From the cell containing the given text, extract its center point as (x, y) coordinate. 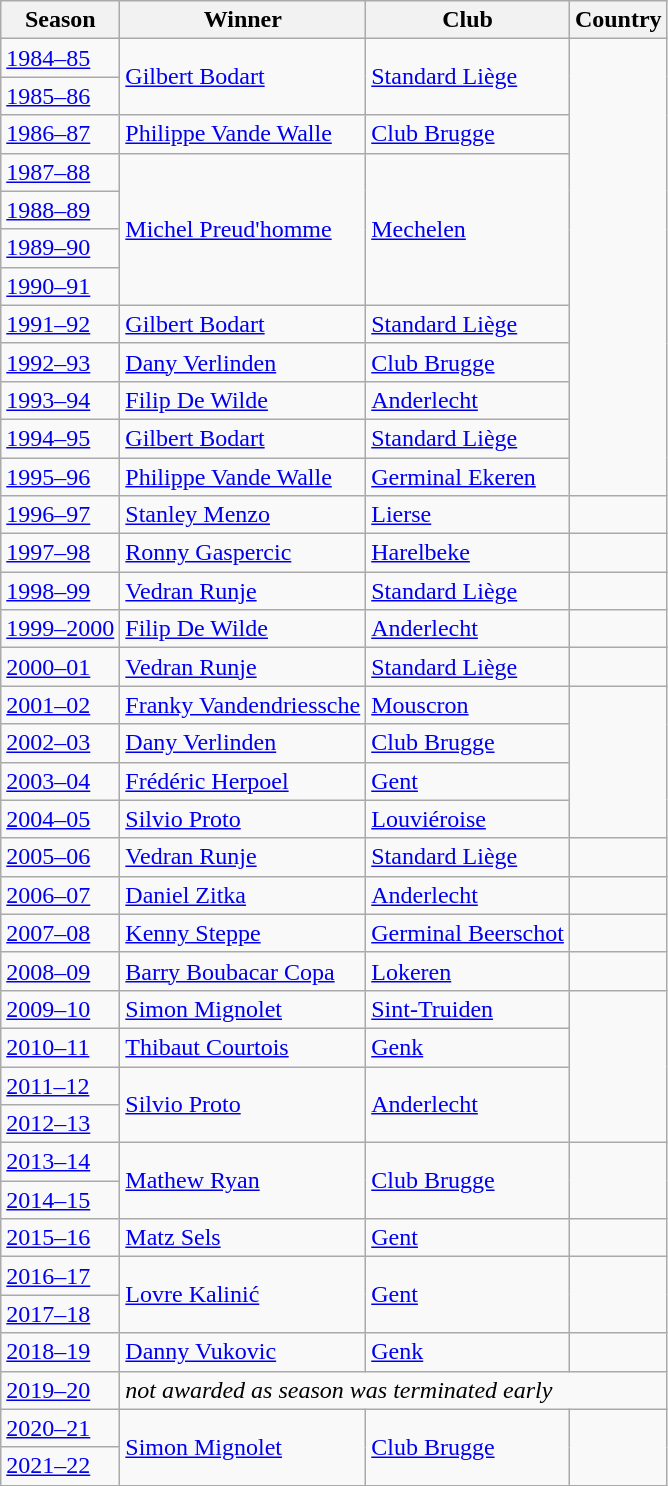
2021–22 (60, 1466)
1997–98 (60, 553)
1999–2000 (60, 629)
Louviéroise (468, 819)
Sint-Truiden (468, 1009)
Thibaut Courtois (243, 1047)
Harelbeke (468, 553)
2006–07 (60, 895)
Ronny Gaspercic (243, 553)
Franky Vandendriessche (243, 705)
2004–05 (60, 819)
2007–08 (60, 933)
2016–17 (60, 1276)
2019–20 (60, 1390)
Country (618, 20)
2013–14 (60, 1162)
2017–18 (60, 1314)
1993–94 (60, 400)
1998–99 (60, 591)
Germinal Beerschot (468, 933)
Michel Preud'homme (243, 229)
2020–21 (60, 1428)
2015–16 (60, 1238)
2002–03 (60, 743)
Lovre Kalinić (243, 1295)
Germinal Ekeren (468, 477)
not awarded as season was terminated early (394, 1390)
1985–86 (60, 96)
Frédéric Herpoel (243, 781)
Mouscron (468, 705)
1989–90 (60, 248)
2014–15 (60, 1200)
Season (60, 20)
Barry Boubacar Copa (243, 971)
1995–96 (60, 477)
Mechelen (468, 229)
Winner (243, 20)
Mathew Ryan (243, 1181)
1992–93 (60, 362)
2018–19 (60, 1352)
2011–12 (60, 1085)
Lierse (468, 515)
2012–13 (60, 1124)
2003–04 (60, 781)
1984–85 (60, 58)
2010–11 (60, 1047)
1987–88 (60, 172)
1986–87 (60, 134)
2005–06 (60, 857)
1988–89 (60, 210)
2009–10 (60, 1009)
1990–91 (60, 286)
2000–01 (60, 667)
Stanley Menzo (243, 515)
Matz Sels (243, 1238)
Daniel Zitka (243, 895)
1996–97 (60, 515)
1991–92 (60, 324)
2008–09 (60, 971)
Lokeren (468, 971)
1994–95 (60, 438)
Kenny Steppe (243, 933)
Danny Vukovic (243, 1352)
2001–02 (60, 705)
Club (468, 20)
